Capture the cell that displays the provided text and extract its [x, y] central coordinate. 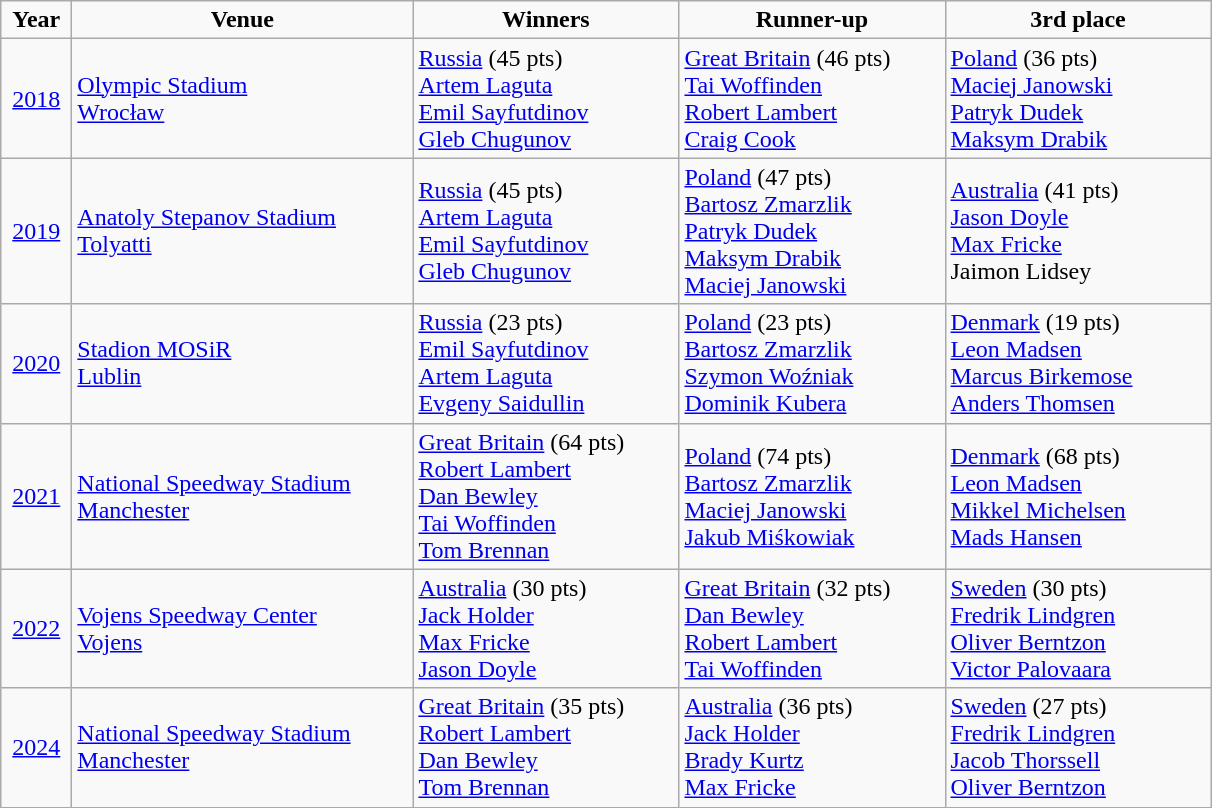
Great Britain (35 pts)Robert LambertDan BewleyTom Brennan [546, 748]
Runner-up [812, 20]
Poland (47 pts)Bartosz ZmarzlikPatryk DudekMaksym DrabikMaciej Janowski [812, 231]
Winners [546, 20]
2024 [36, 748]
Poland (74 pts)Bartosz ZmarzlikMaciej JanowskiJakub Miśkowiak [812, 496]
Poland (23 pts)Bartosz ZmarzlikSzymon WoźniakDominik Kubera [812, 364]
Poland (36 pts)Maciej JanowskiPatryk DudekMaksym Drabik [1078, 98]
2019 [36, 231]
Stadion MOSiRLublin [242, 364]
Great Britain (46 pts)Tai WoffindenRobert LambertCraig Cook [812, 98]
Sweden (30 pts)Fredrik LindgrenOliver BerntzonVictor Palovaara [1078, 628]
Sweden (27 pts)Fredrik LindgrenJacob ThorssellOliver Berntzon [1078, 748]
Australia (30 pts)Jack HolderMax FrickeJason Doyle [546, 628]
Australia (41 pts)Jason DoyleMax FrickeJaimon Lidsey [1078, 231]
2018 [36, 98]
Denmark (19 pts)Leon MadsenMarcus BirkemoseAnders Thomsen [1078, 364]
Olympic StadiumWrocław [242, 98]
2020 [36, 364]
Denmark (68 pts)Leon MadsenMikkel MichelsenMads Hansen [1078, 496]
3rd place [1078, 20]
Year [36, 20]
Russia (23 pts)Emil SayfutdinovArtem LagutaEvgeny Saidullin [546, 364]
Great Britain (64 pts)Robert LambertDan BewleyTai WoffindenTom Brennan [546, 496]
2021 [36, 496]
Anatoly Stepanov StadiumTolyatti [242, 231]
2022 [36, 628]
Great Britain (32 pts)Dan BewleyRobert LambertTai Woffinden [812, 628]
Australia (36 pts)Jack HolderBrady KurtzMax Fricke [812, 748]
Venue [242, 20]
Vojens Speedway CenterVojens [242, 628]
